Capture the cell that displays the provided text and extract its (x, y) central coordinate. 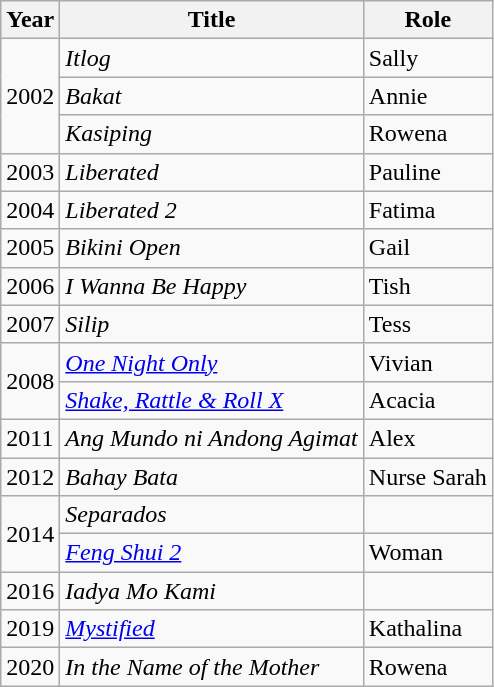
Alex (428, 438)
Feng Shui 2 (212, 553)
Vivian (428, 362)
Acacia (428, 400)
Shake, Rattle & Roll X (212, 400)
Role (428, 20)
Pauline (428, 172)
I Wanna Be Happy (212, 286)
In the Name of the Mother (212, 667)
2020 (30, 667)
2019 (30, 629)
Woman (428, 553)
Itlog (212, 58)
Bakat (212, 96)
2008 (30, 381)
2003 (30, 172)
Liberated 2 (212, 210)
Mystified (212, 629)
2016 (30, 591)
2011 (30, 438)
Kasiping (212, 134)
Sally (428, 58)
Kathalina (428, 629)
2006 (30, 286)
2014 (30, 534)
Gail (428, 248)
Tish (428, 286)
Liberated (212, 172)
Bikini Open (212, 248)
One Night Only (212, 362)
2002 (30, 96)
Tess (428, 324)
2005 (30, 248)
Title (212, 20)
Year (30, 20)
Iadya Mo Kami (212, 591)
2012 (30, 477)
Bahay Bata (212, 477)
2004 (30, 210)
Nurse Sarah (428, 477)
Ang Mundo ni Andong Agimat (212, 438)
Separados (212, 515)
Silip (212, 324)
Fatima (428, 210)
Annie (428, 96)
2007 (30, 324)
